From the cell containing the given text, extract its center point as [x, y] coordinate. 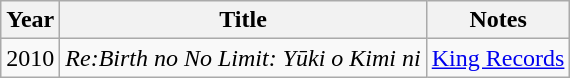
Title [243, 20]
Year [30, 20]
King Records [498, 58]
Notes [498, 20]
2010 [30, 58]
Re:Birth no No Limit: Yūki o Kimi ni [243, 58]
